Identify which cell holds the provided text, then report its [x, y] central coordinate. 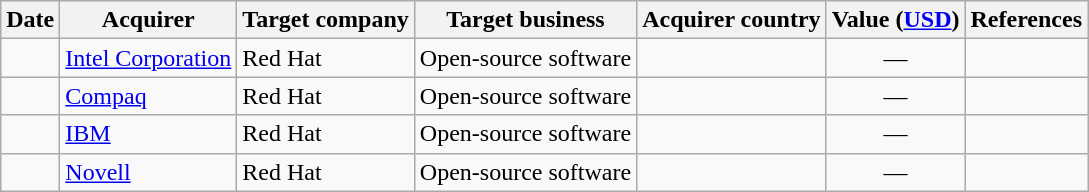
References [1026, 20]
Target business [525, 20]
Acquirer [148, 20]
Value (USD) [896, 20]
Intel Corporation [148, 58]
IBM [148, 134]
Acquirer country [732, 20]
Date [30, 20]
Novell [148, 172]
Target company [326, 20]
Compaq [148, 96]
